Search for the cell housing the specified text and yield its [X, Y] center coordinate. 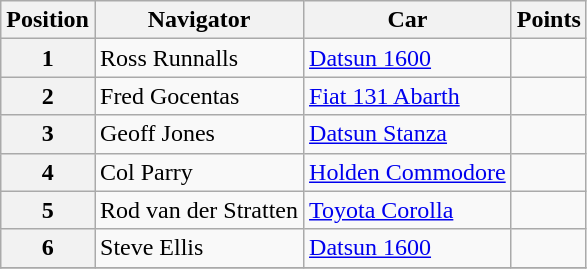
Holden Commodore [408, 172]
Steve Ellis [198, 248]
Geoff Jones [198, 134]
Ross Runnalls [198, 58]
4 [48, 172]
Car [408, 20]
2 [48, 96]
Datsun Stanza [408, 134]
Col Parry [198, 172]
Fred Gocentas [198, 96]
Rod van der Stratten [198, 210]
Fiat 131 Abarth [408, 96]
Navigator [198, 20]
5 [48, 210]
1 [48, 58]
Toyota Corolla [408, 210]
Position [48, 20]
3 [48, 134]
6 [48, 248]
Points [548, 20]
